Search for the cell housing the specified text and yield its [x, y] center coordinate. 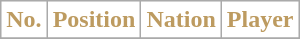
Position [94, 20]
Player [260, 20]
Nation [181, 20]
No. [24, 20]
